Capture the cell that displays the provided text and extract its (x, y) central coordinate. 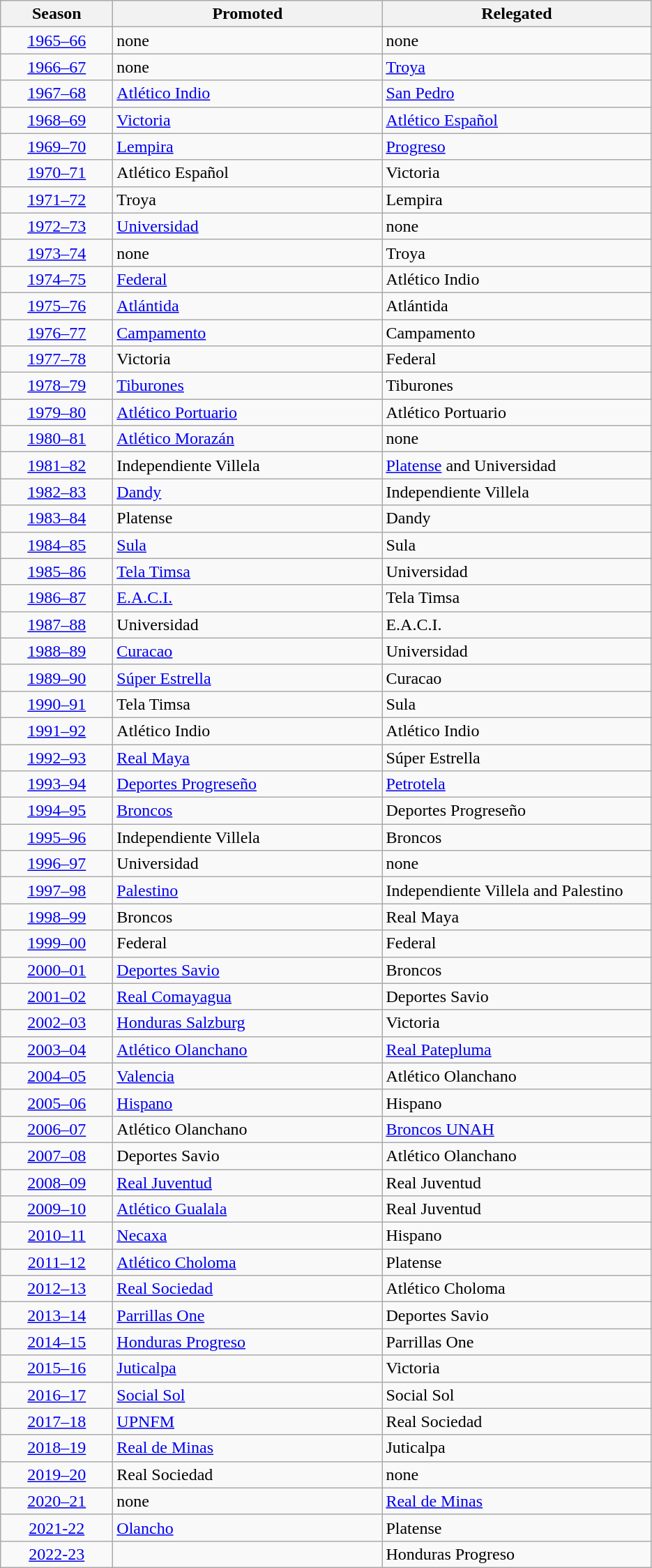
Real Comayagua (248, 996)
Palestino (248, 890)
1983–84 (57, 518)
1986–87 (57, 598)
2006–07 (57, 1129)
1965–66 (57, 40)
2022-23 (57, 1554)
1990–91 (57, 704)
Olancho (248, 1528)
Promoted (248, 14)
2009–10 (57, 1209)
Atlético Morazán (248, 439)
1968–69 (57, 120)
1994–95 (57, 811)
Valencia (248, 1076)
2004–05 (57, 1076)
2000–01 (57, 970)
1987–88 (57, 625)
1997–98 (57, 890)
2019–20 (57, 1474)
1978–79 (57, 386)
Platense and Universidad (517, 465)
2011–12 (57, 1262)
2002–03 (57, 1023)
2014–15 (57, 1342)
1967–68 (57, 94)
Independiente Villela and Palestino (517, 890)
1998–99 (57, 917)
1988–89 (57, 651)
2020–21 (57, 1501)
Season (57, 14)
1980–81 (57, 439)
1969–70 (57, 147)
1985–86 (57, 572)
2001–02 (57, 996)
1974–75 (57, 279)
2005–06 (57, 1103)
2015–16 (57, 1368)
2007–08 (57, 1156)
2013–14 (57, 1315)
1972–73 (57, 226)
1993–94 (57, 784)
1970–71 (57, 173)
2010–11 (57, 1236)
1991–92 (57, 731)
1971–72 (57, 200)
2017–18 (57, 1421)
1975–76 (57, 306)
1976–77 (57, 333)
2016–17 (57, 1395)
Real Patepluma (517, 1050)
Necaxa (248, 1236)
1977–78 (57, 359)
1989–90 (57, 678)
Progreso (517, 147)
Honduras Salzburg (248, 1023)
UPNFM (248, 1421)
San Pedro (517, 94)
1999–00 (57, 943)
1981–82 (57, 465)
Atlético Gualala (248, 1209)
1984–85 (57, 545)
Broncos UNAH (517, 1129)
1966–67 (57, 67)
1996–97 (57, 864)
Petrotela (517, 784)
2012–13 (57, 1289)
2003–04 (57, 1050)
1982–83 (57, 492)
1992–93 (57, 757)
1973–74 (57, 253)
2021-22 (57, 1528)
2008–09 (57, 1183)
2018–19 (57, 1448)
Relegated (517, 14)
1995–96 (57, 837)
1979–80 (57, 412)
